Capture the cell that displays the provided text and extract its [x, y] central coordinate. 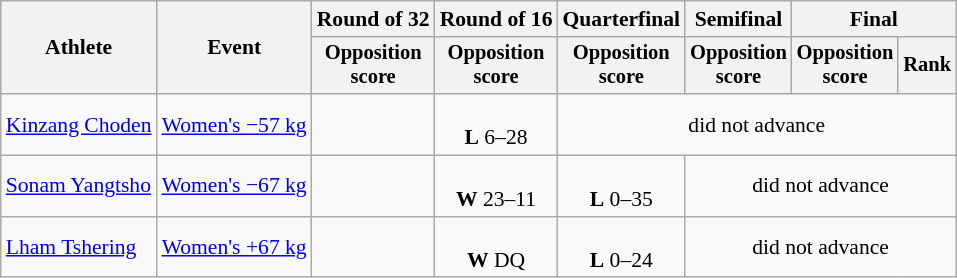
Quarterfinal [621, 19]
L 0–35 [621, 186]
L 0–24 [621, 248]
L 6–28 [496, 124]
Round of 16 [496, 19]
W 23–11 [496, 186]
Women's −67 kg [234, 186]
Lham Tshering [79, 248]
W DQ [496, 248]
Rank [927, 66]
Round of 32 [374, 19]
Semifinal [738, 19]
Athlete [79, 48]
Event [234, 48]
Sonam Yangtsho [79, 186]
Women's +67 kg [234, 248]
Final [874, 19]
Women's −57 kg [234, 124]
Kinzang Choden [79, 124]
